Pinpoint the cell where the given text exists, returning its [X, Y] midpoint coordinate. 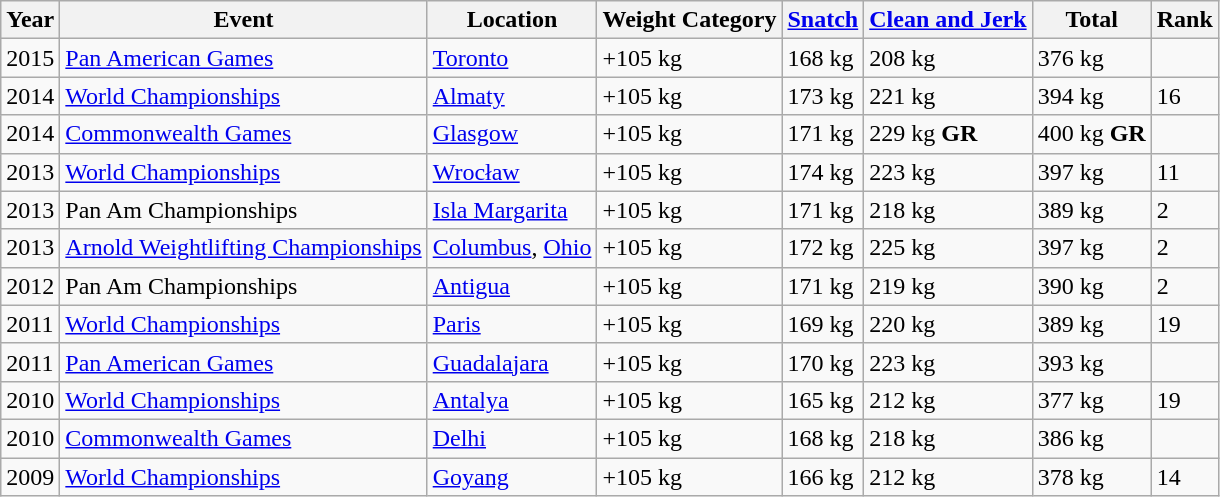
Antigua [512, 286]
220 kg [948, 324]
Toronto [512, 58]
400 kg GR [1092, 134]
225 kg [948, 248]
378 kg [1092, 477]
229 kg GR [948, 134]
394 kg [1092, 96]
377 kg [1092, 400]
16 [1184, 96]
Rank [1184, 20]
208 kg [948, 58]
166 kg [823, 477]
Delhi [512, 438]
219 kg [948, 286]
Arnold Weightlifting Championships [244, 248]
Wrocław [512, 172]
390 kg [1092, 286]
169 kg [823, 324]
376 kg [1092, 58]
Columbus, Ohio [512, 248]
Antalya [512, 400]
386 kg [1092, 438]
Clean and Jerk [948, 20]
Glasgow [512, 134]
221 kg [948, 96]
Location [512, 20]
Isla Margarita [512, 210]
Almaty [512, 96]
393 kg [1092, 362]
172 kg [823, 248]
2015 [30, 58]
165 kg [823, 400]
14 [1184, 477]
Goyang [512, 477]
Guadalajara [512, 362]
Year [30, 20]
2012 [30, 286]
Paris [512, 324]
2009 [30, 477]
Event [244, 20]
173 kg [823, 96]
Weight Category [690, 20]
174 kg [823, 172]
Total [1092, 20]
11 [1184, 172]
Snatch [823, 20]
170 kg [823, 362]
